Locate the cell with the specified text and output its (x, y) center coordinate. 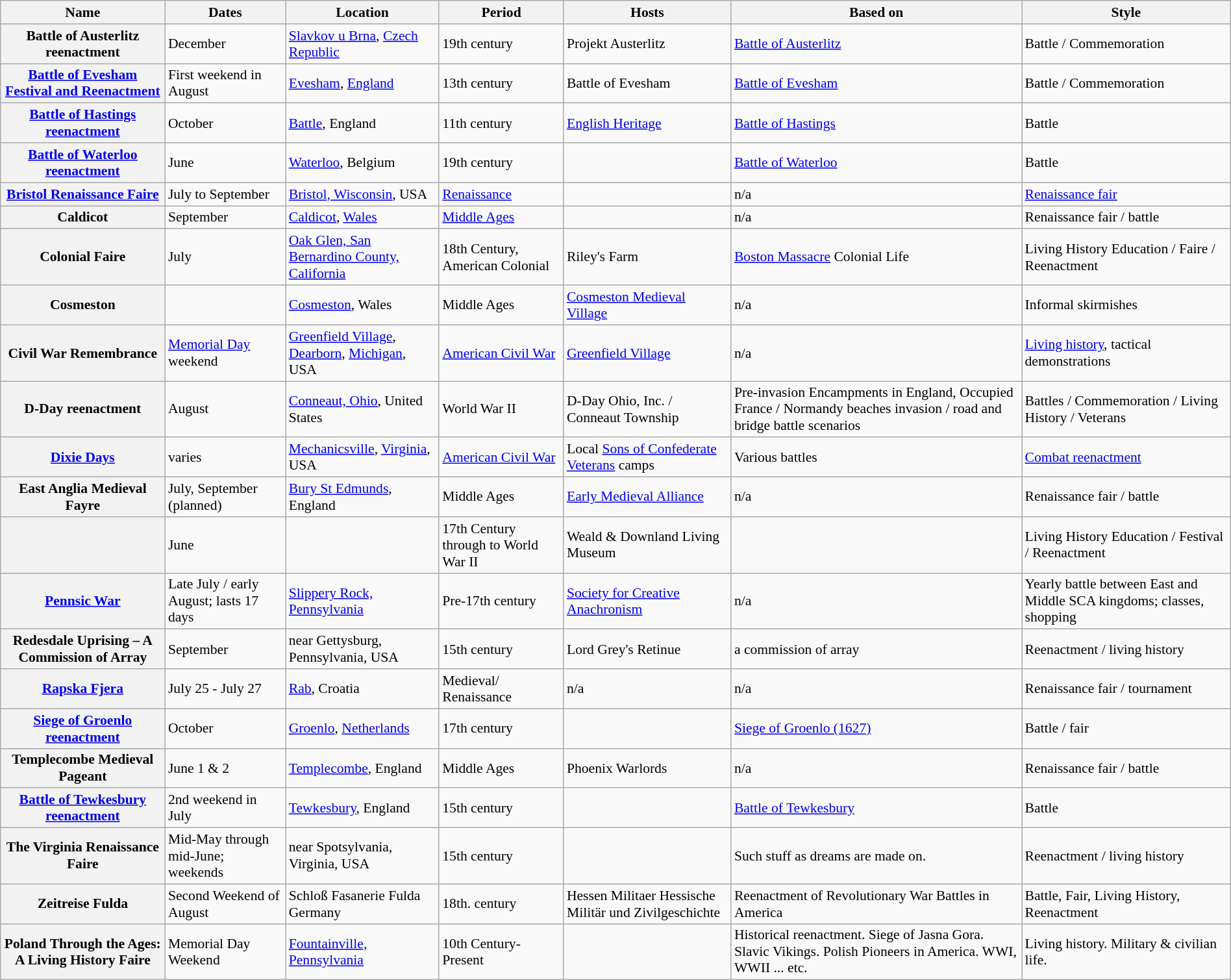
Waterloo, Belgium (362, 162)
Medieval/ Renaissance (501, 688)
Schloß Fasanerie Fulda Germany (362, 904)
Cosmeston (83, 305)
Battle of Tewkesbury (877, 808)
varies (225, 457)
Renaissance (501, 194)
First weekend in August (225, 83)
13th century (501, 83)
Living history, tactical demonstrations (1126, 353)
December (225, 44)
The Virginia Renaissance Faire (83, 856)
Various battles (877, 457)
Battle, Fair, Living History, Reenactment (1126, 904)
Battle of Tewkesbury reenactment (83, 808)
Greenfield Village (647, 353)
Renaissance fair / tournament (1126, 688)
Groenlo, Netherlands (362, 729)
near Gettysburg, Pennsylvania, USA (362, 649)
Slavkov u Brna, Czech Republic (362, 44)
Conneaut, Ohio, United States (362, 409)
Cosmeston, Wales (362, 305)
July, September (planned) (225, 497)
English Heritage (647, 123)
Tewkesbury, England (362, 808)
Pre-17th century (501, 601)
Hessen Militaer Hessische Militär und Zivilgeschichte (647, 904)
Oak Glen, San Bernardino County, California (362, 257)
D-Day reenactment (83, 409)
Bristol, Wisconsin, USA (362, 194)
Informal skirmishes (1126, 305)
Templecombe, England (362, 768)
Society for Creative Anachronism (647, 601)
2nd weekend in July (225, 808)
Based on (877, 12)
Such stuff as dreams are made on. (877, 856)
Battle / fair (1126, 729)
Style (1126, 12)
Mid-May through mid-June; weekends (225, 856)
Caldicot, Wales (362, 218)
Living History Education / Faire / Reenactment (1126, 257)
Redesdale Uprising – A Commission of Array (83, 649)
Living history. Military & civilian life. (1126, 952)
Evesham, England (362, 83)
Battle of Evesham Festival and Reenactment (83, 83)
Location (362, 12)
Rab, Croatia (362, 688)
Name (83, 12)
Projekt Austerlitz (647, 44)
East Anglia Medieval Fayre (83, 497)
Renaissance fair (1126, 194)
Dixie Days (83, 457)
Battle of Hastings (877, 123)
Local Sons of Confederate Veterans camps (647, 457)
Siege of Groenlo (1627) (877, 729)
Riley's Farm (647, 257)
June 1 & 2 (225, 768)
Late July / early August; lasts 17 days (225, 601)
July 25 - July 27 (225, 688)
Battle of Waterloo (877, 162)
D-Day Ohio, Inc. / Conneaut Township (647, 409)
17th century (501, 729)
August (225, 409)
near Spotsylvania, Virginia, USA (362, 856)
Fountainville, Pennsylvania (362, 952)
Battle of Hastings reenactment (83, 123)
Rapska Fjera (83, 688)
Colonial Faire (83, 257)
Reenactment of Revolutionary War Battles in America (877, 904)
Weald & Downland Living Museum (647, 546)
Civil War Remembrance (83, 353)
Battle of Austerlitz reenactment (83, 44)
Combat reenactment (1126, 457)
Yearly battle between East and Middle SCA kingdoms; classes, shopping (1126, 601)
Cosmeston Medieval Village (647, 305)
Battles / Commemoration / Living History / Veterans (1126, 409)
18th Century, American Colonial (501, 257)
17th Century through to World War II (501, 546)
11th century (501, 123)
World War II (501, 409)
Siege of Groenlo reenactment (83, 729)
Poland Through the Ages: A Living History Faire (83, 952)
10th Century-Present (501, 952)
Phoenix Warlords (647, 768)
Boston Massacre Colonial Life (877, 257)
Period (501, 12)
Battle, England (362, 123)
Hosts (647, 12)
Templecombe Medieval Pageant (83, 768)
July to September (225, 194)
a commission of array (877, 649)
Battle of Waterloo reenactment (83, 162)
Memorial Day weekend (225, 353)
Historical reenactment. Siege of Jasna Gora. Slavic Vikings. Polish Pioneers in America. WWI, WWII ... etc. (877, 952)
Zeitreise Fulda (83, 904)
July (225, 257)
Lord Grey's Retinue (647, 649)
Early Medieval Alliance (647, 497)
Bristol Renaissance Faire (83, 194)
Pre-invasion Encampments in England, Occupied France / Normandy beaches invasion / road and bridge battle scenarios (877, 409)
18th. century (501, 904)
Slippery Rock, Pennsylvania (362, 601)
Greenfield Village, Dearborn, Michigan, USA (362, 353)
Memorial Day Weekend (225, 952)
Battle of Austerlitz (877, 44)
Mechanicsville, Virginia, USA (362, 457)
Second Weekend of August (225, 904)
Living History Education / Festival / Reenactment (1126, 546)
Caldicot (83, 218)
Dates (225, 12)
Pennsic War (83, 601)
Bury St Edmunds, England (362, 497)
